Extract the (x, y) coordinate from the center of the cell holding the provided text.  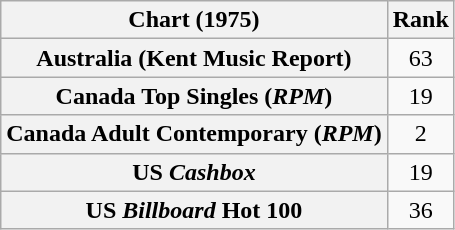
Canada Adult Contemporary (RPM) (194, 134)
US Cashbox (194, 172)
Australia (Kent Music Report) (194, 58)
Chart (1975) (194, 20)
36 (420, 210)
Canada Top Singles (RPM) (194, 96)
Rank (420, 20)
63 (420, 58)
US Billboard Hot 100 (194, 210)
2 (420, 134)
